Search for the cell housing the specified text and yield its (x, y) center coordinate. 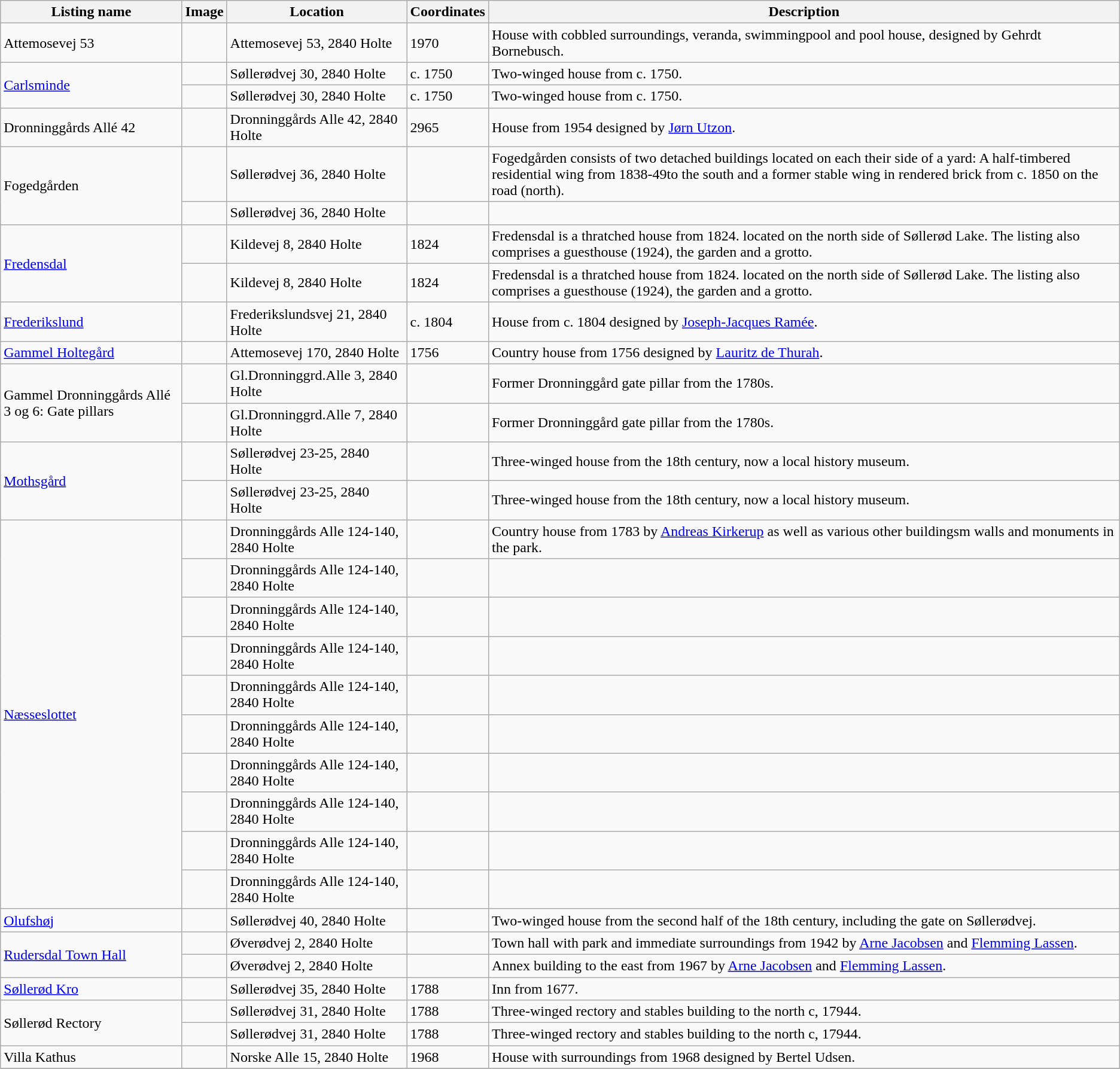
Town hall with park and immediate surroundings from 1942 by Arne Jacobsen and Flemming Lassen. (804, 943)
Two-winged house from the second half of the 18th century, including the gate on Søllerødvej. (804, 920)
Gl.Dronninggrd.Alle 7, 2840 Holte (317, 422)
1970 (448, 43)
Gammel Holtegård (91, 352)
House from 1954 designed by Jørn Utzon. (804, 127)
Dronninggårds Allé 42 (91, 127)
Næsseslottet (91, 714)
Søllerødvej 35, 2840 Holte (317, 989)
Fredensdal (91, 263)
Søllerød Kro (91, 989)
1968 (448, 1057)
Attemosevej 53, 2840 Holte (317, 43)
Fogedgården (91, 185)
Rudersdal Town Hall (91, 954)
Frederikslund (91, 322)
House with surroundings from 1968 designed by Bertel Udsen. (804, 1057)
Description (804, 12)
Image (205, 12)
House with cobbled surroundings, veranda, swimmingpool and pool house, designed by Gehrdt Bornebusch. (804, 43)
Søllerødvej 40, 2840 Holte (317, 920)
Frederikslundsvej 21, 2840 Holte (317, 322)
Carlsminde (91, 85)
2965 (448, 127)
Mothsgård (91, 481)
Gammel Dronninggårds Allé 3 og 6: Gate pillars (91, 403)
Location (317, 12)
Gl.Dronninggrd.Alle 3, 2840 Holte (317, 383)
Attemosevej 170, 2840 Holte (317, 352)
Dronninggårds Alle 42, 2840 Holte (317, 127)
Inn from 1677. (804, 989)
Attemosevej 53 (91, 43)
Listing name (91, 12)
Annex building to the east from 1967 by Arne Jacobsen and Flemming Lassen. (804, 966)
Norske Alle 15, 2840 Holte (317, 1057)
1756 (448, 352)
Villa Kathus (91, 1057)
Country house from 1783 by Andreas Kirkerup as well as various other buildingsm walls and monuments in the park. (804, 540)
Olufshøj (91, 920)
Søllerød Rectory (91, 1023)
Country house from 1756 designed by Lauritz de Thurah. (804, 352)
House from c. 1804 designed by Joseph-Jacques Ramée. (804, 322)
c. 1804 (448, 322)
Coordinates (448, 12)
